Output the [x, y] coordinate of the center of the cell containing the given text.  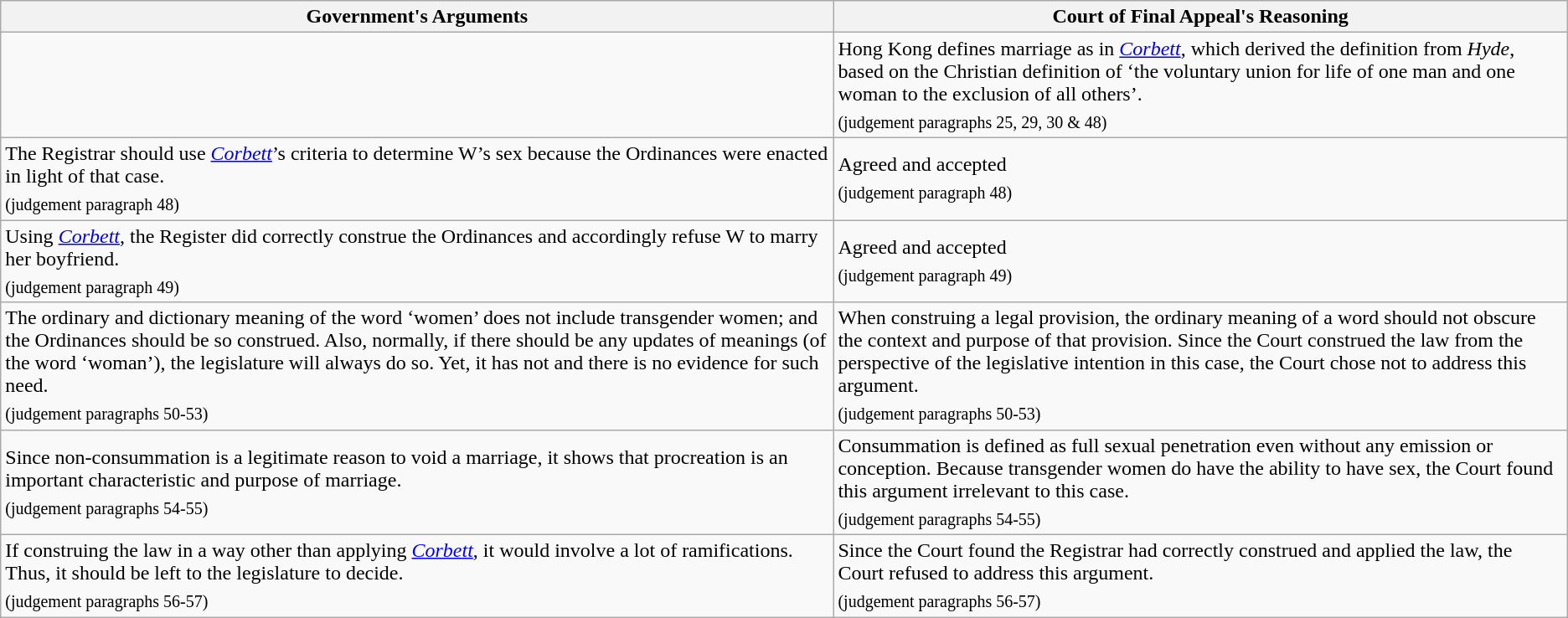
The Registrar should use Corbett’s criteria to determine W’s sex because the Ordinances were enacted in light of that case.(judgement paragraph 48) [417, 178]
Agreed and accepted(judgement paragraph 48) [1200, 178]
Court of Final Appeal's Reasoning [1200, 17]
Using Corbett, the Register did correctly construe the Ordinances and accordingly refuse W to marry her boyfriend.(judgement paragraph 49) [417, 260]
Government's Arguments [417, 17]
Agreed and accepted(judgement paragraph 49) [1200, 260]
